From the cell containing the given text, extract its center point as [x, y] coordinate. 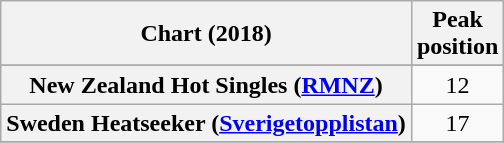
New Zealand Hot Singles (RMNZ) [206, 85]
Sweden Heatseeker (Sverigetopplistan) [206, 123]
Peak position [457, 34]
Chart (2018) [206, 34]
17 [457, 123]
12 [457, 85]
